Identify which cell holds the provided text, then report its (x, y) central coordinate. 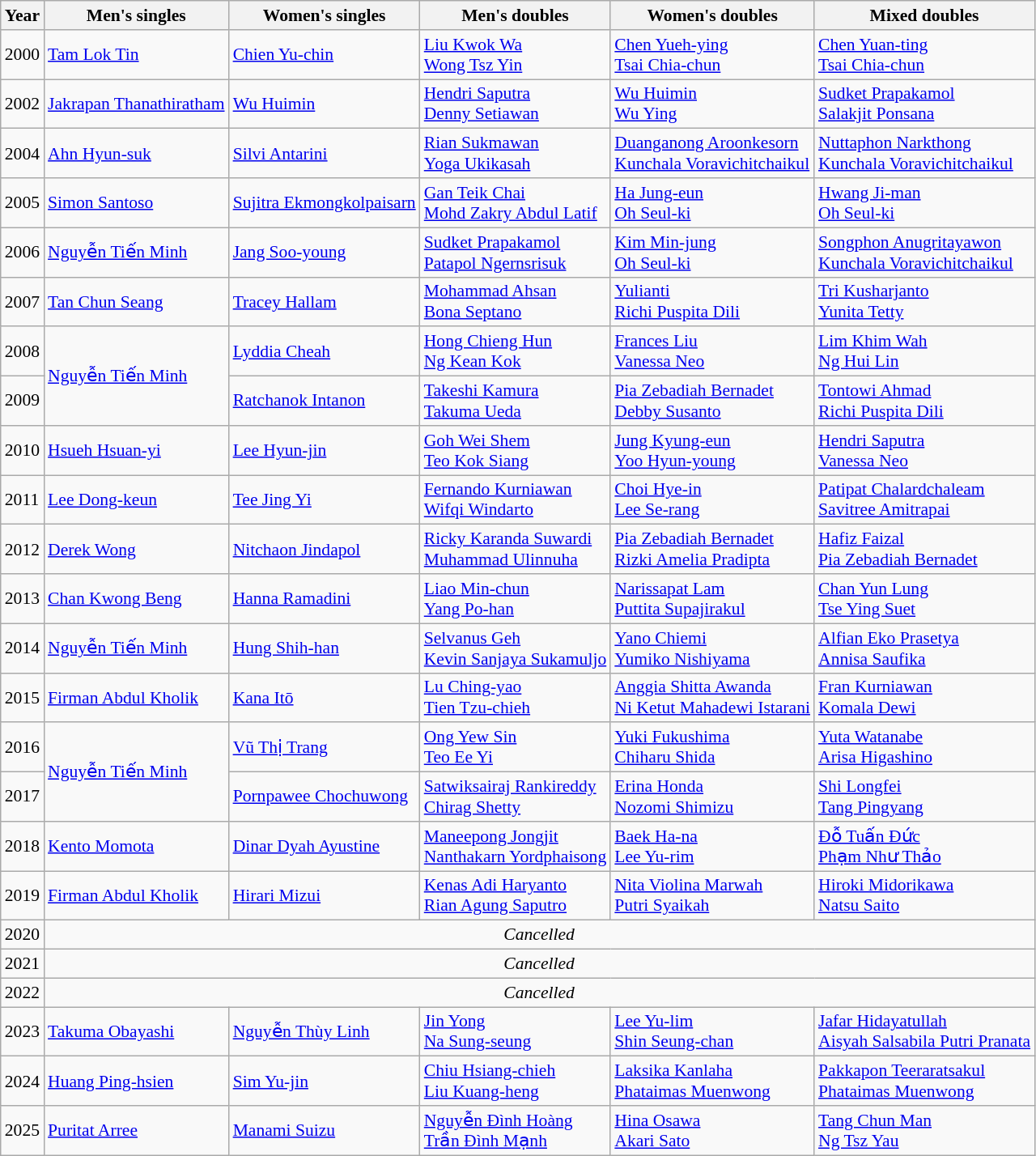
Lee Dong-keun (136, 500)
Ricky Karanda Suwardi Muhammad Ulinnuha (516, 549)
Nuttaphon Narkthong Kunchala Voravichitchaikul (924, 154)
Kim Min-jung Oh Seul-ki (712, 253)
Fran Kurniawan Komala Dewi (924, 698)
Takuma Obayashi (136, 1031)
Songphon Anugritayawon Kunchala Voravichitchaikul (924, 253)
Erina Honda Nozomi Shimizu (712, 797)
Hsueh Hsuan-yi (136, 450)
Mixed doubles (924, 15)
Women's doubles (712, 15)
Mohammad Ahsan Bona Septano (516, 301)
2011 (23, 500)
Takeshi Kamura Takuma Ueda (516, 402)
Frances Liu Vanessa Neo (712, 351)
Hong Chieng Hun Ng Kean Kok (516, 351)
Derek Wong (136, 549)
Yuta Watanabe Arisa Higashino (924, 748)
Hendri Saputra Vanessa Neo (924, 450)
Patipat Chalardchaleam Savitree Amitrapai (924, 500)
2016 (23, 748)
Yuki Fukushima Chiharu Shida (712, 748)
Jang Soo-young (325, 253)
Tang Chun Man Ng Tsz Yau (924, 1130)
Kenas Adi Haryanto Rian Agung Saputro (516, 895)
Tan Chun Seang (136, 301)
2024 (23, 1082)
Shi Longfei Tang Pingyang (924, 797)
Jin Yong Na Sung-seung (516, 1031)
Pia Zebadiah Bernadet Rizki Amelia Pradipta (712, 549)
2007 (23, 301)
Year (23, 15)
Nita Violina Marwah Putri Syaikah (712, 895)
Liao Min-chun Yang Po-han (516, 599)
Tracey Hallam (325, 301)
Hiroki Midorikawa Natsu Saito (924, 895)
Maneepong Jongjit Nanthakarn Yordphaisong (516, 847)
Lee Hyun-jin (325, 450)
Gan Teik Chai Mohd Zakry Abdul Latif (516, 202)
2014 (23, 648)
Yano Chiemi Yumiko Nishiyama (712, 648)
2019 (23, 895)
Sim Yu-jin (325, 1082)
Chan Kwong Beng (136, 599)
2012 (23, 549)
Jakrapan Thanathiratham (136, 104)
2023 (23, 1031)
Hung Shih-han (325, 648)
Hendri Saputra Denny Setiawan (516, 104)
Anggia Shitta Awanda Ni Ketut Mahadewi Istarani (712, 698)
Sudket Prapakamol Patapol Ngernsrisuk (516, 253)
Fernando Kurniawan Wifqi Windarto (516, 500)
Lyddia Cheah (325, 351)
Jafar Hidayatullah Aisyah Salsabila Putri Pranata (924, 1031)
Baek Ha-na Lee Yu-rim (712, 847)
Pornpawee Chochuwong (325, 797)
2004 (23, 154)
Chien Yu-chin (325, 55)
Nguyễn Thùy Linh (325, 1031)
Lu Ching-yao Tien Tzu-chieh (516, 698)
Dinar Dyah Ayustine (325, 847)
Lim Khim Wah Ng Hui Lin (924, 351)
Kento Momota (136, 847)
Chen Yuan-ting Tsai Chia-chun (924, 55)
Wu Huimin Wu Ying (712, 104)
Chiu Hsiang-chieh Liu Kuang-heng (516, 1082)
Ahn Hyun-suk (136, 154)
Đỗ Tuấn Đức Phạm Như Thảo (924, 847)
2018 (23, 847)
2017 (23, 797)
Alfian Eko Prasetya Annisa Saufika (924, 648)
Duanganong Aroonkesorn Kunchala Voravichitchaikul (712, 154)
Tri Kusharjanto Yunita Tetty (924, 301)
2010 (23, 450)
Wu Huimin (325, 104)
Hwang Ji-man Oh Seul-ki (924, 202)
Jung Kyung-eun Yoo Hyun-young (712, 450)
Satwiksairaj Rankireddy Chirag Shetty (516, 797)
Tontowi Ahmad Richi Puspita Dili (924, 402)
Yulianti Richi Puspita Dili (712, 301)
Hanna Ramadini (325, 599)
Nguyễn Đình Hoàng Trần Đình Mạnh (516, 1130)
Laksika Kanlaha Phataimas Muenwong (712, 1082)
Nitchaon Jindapol (325, 549)
2013 (23, 599)
Lee Yu-lim Shin Seung-chan (712, 1031)
Silvi Antarini (325, 154)
2015 (23, 698)
Choi Hye-in Lee Se-rang (712, 500)
2000 (23, 55)
Chen Yueh-ying Tsai Chia-chun (712, 55)
Chan Yun Lung Tse Ying Suet (924, 599)
Pia Zebadiah Bernadet Debby Susanto (712, 402)
2025 (23, 1130)
Hirari Mizui (325, 895)
Kana Itō (325, 698)
Pakkapon Teeraratsakul Phataimas Muenwong (924, 1082)
Puritat Arree (136, 1130)
2009 (23, 402)
Huang Ping-hsien (136, 1082)
Tam Lok Tin (136, 55)
Tee Jing Yi (325, 500)
Vũ Thị Trang (325, 748)
Hina Osawa Akari Sato (712, 1130)
2021 (23, 964)
Rian Sukmawan Yoga Ukikasah (516, 154)
2022 (23, 992)
Ratchanok Intanon (325, 402)
Men's doubles (516, 15)
2020 (23, 935)
Simon Santoso (136, 202)
Liu Kwok Wa Wong Tsz Yin (516, 55)
Selvanus Geh Kevin Sanjaya Sukamuljo (516, 648)
2006 (23, 253)
Ha Jung-eun Oh Seul-ki (712, 202)
Hafiz Faizal Pia Zebadiah Bernadet (924, 549)
Sujitra Ekmongkolpaisarn (325, 202)
Men's singles (136, 15)
Narissapat Lam Puttita Supajirakul (712, 599)
Manami Suizu (325, 1130)
2008 (23, 351)
Goh Wei Shem Teo Kok Siang (516, 450)
Ong Yew Sin Teo Ee Yi (516, 748)
Women's singles (325, 15)
Sudket Prapakamol Salakjit Ponsana (924, 104)
2002 (23, 104)
2005 (23, 202)
